Provide the [x, y] coordinate of the cell's center where the given text is located.  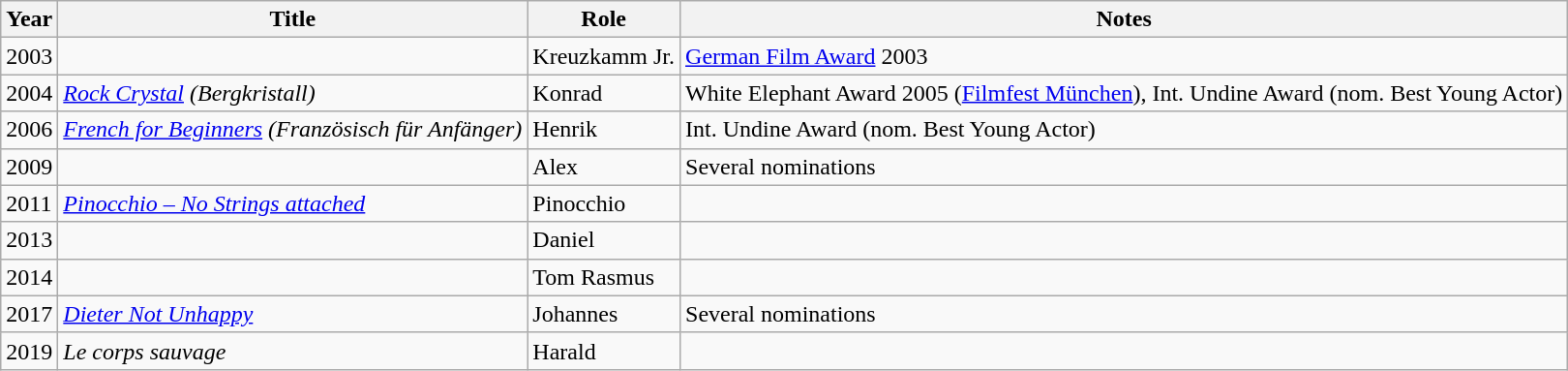
Rock Crystal (Bergkristall) [292, 93]
Daniel [604, 240]
German Film Award 2003 [1125, 56]
Pinocchio – No Strings attached [292, 203]
Konrad [604, 93]
2003 [29, 56]
French for Beginners (Französisch für Anfänger) [292, 130]
2009 [29, 167]
2014 [29, 277]
Year [29, 19]
Pinocchio [604, 203]
Role [604, 19]
2017 [29, 314]
2006 [29, 130]
Harald [604, 351]
Henrik [604, 130]
Johannes [604, 314]
Title [292, 19]
Int. Undine Award (nom. Best Young Actor) [1125, 130]
Tom Rasmus [604, 277]
2019 [29, 351]
2013 [29, 240]
Dieter Not Unhappy [292, 314]
Alex [604, 167]
2004 [29, 93]
Notes [1125, 19]
White Elephant Award 2005 (Filmfest München), Int. Undine Award (nom. Best Young Actor) [1125, 93]
Kreuzkamm Jr. [604, 56]
2011 [29, 203]
Le corps sauvage [292, 351]
